Return (x, y) of the center of cell containing provided text 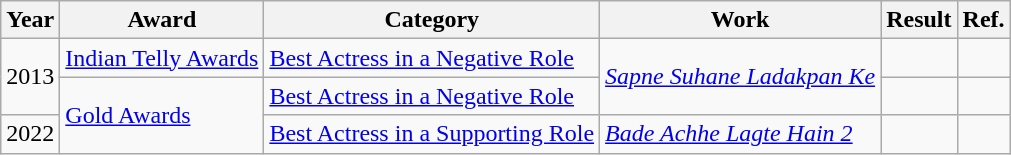
Indian Telly Awards (162, 58)
Award (162, 20)
Best Actress in a Supporting Role (432, 134)
Result (919, 20)
Bade Achhe Lagte Hain 2 (740, 134)
Category (432, 20)
Work (740, 20)
2013 (30, 77)
Year (30, 20)
Sapne Suhane Ladakpan Ke (740, 77)
Gold Awards (162, 115)
2022 (30, 134)
Ref. (984, 20)
